Detect which cell encompasses the target text, then output its (X, Y) center coordinate. 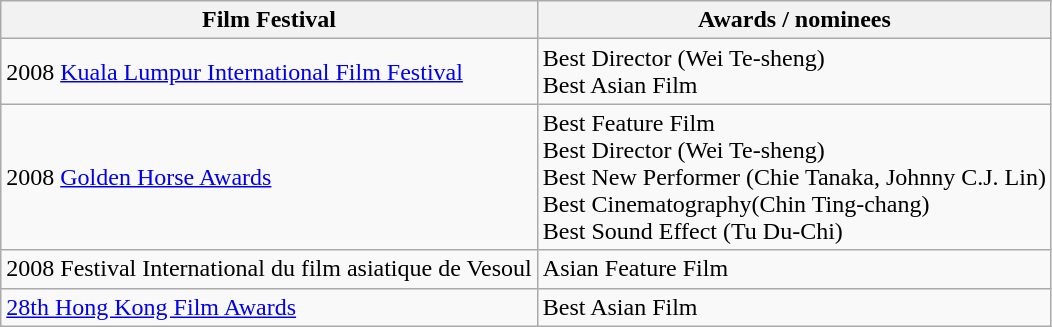
Asian Feature Film (794, 269)
Best Asian Film (794, 307)
2008 Festival International du film asiatique de Vesoul (270, 269)
2008 Golden Horse Awards (270, 177)
28th Hong Kong Film Awards (270, 307)
Awards / nominees (794, 20)
Film Festival (270, 20)
Best Director (Wei Te-sheng)Best Asian Film (794, 72)
2008 Kuala Lumpur International Film Festival (270, 72)
